Output the [x, y] coordinate of the center of the cell containing the given text.  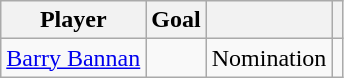
Nomination [269, 58]
Player [74, 20]
Barry Bannan [74, 58]
Goal [176, 20]
